Pinpoint the cell where the given text exists, returning its [X, Y] midpoint coordinate. 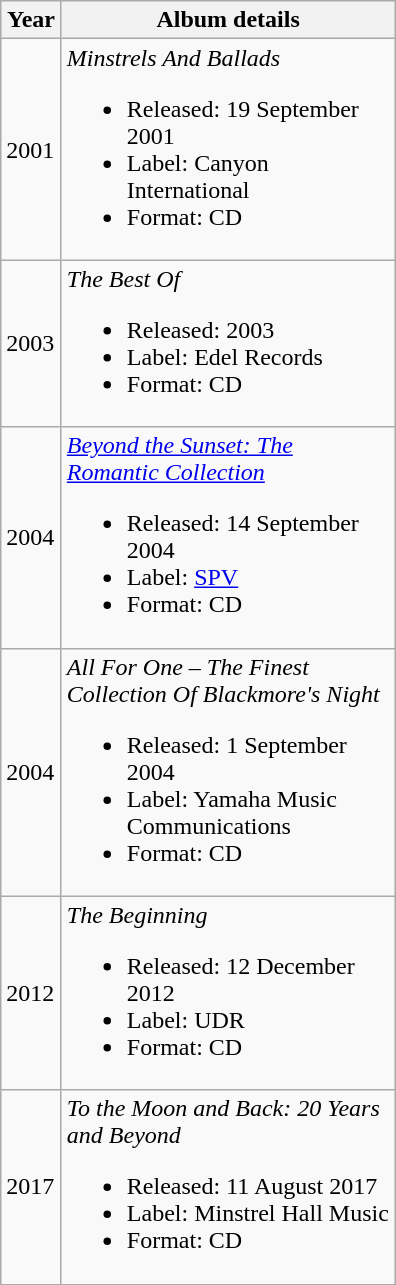
2001 [32, 150]
Album details [228, 20]
The Best OfReleased: 2003Label: Edel RecordsFormat: CD [228, 344]
All For One – The Finest Collection Of Blackmore's NightReleased: 1 September 2004Label: Yamaha Music CommunicationsFormat: CD [228, 772]
2012 [32, 993]
2003 [32, 344]
Minstrels And BalladsReleased: 19 September 2001Label: Canyon InternationalFormat: CD [228, 150]
The BeginningReleased: 12 December 2012Label: UDRFormat: CD [228, 993]
Year [32, 20]
2017 [32, 1187]
Beyond the Sunset: The Romantic CollectionReleased: 14 September 2004Label: SPVFormat: CD [228, 538]
To the Moon and Back: 20 Years and BeyondReleased: 11 August 2017Label: Minstrel Hall MusicFormat: CD [228, 1187]
